Find where the given text appears and provide that cell's center as [x, y] coordinate. 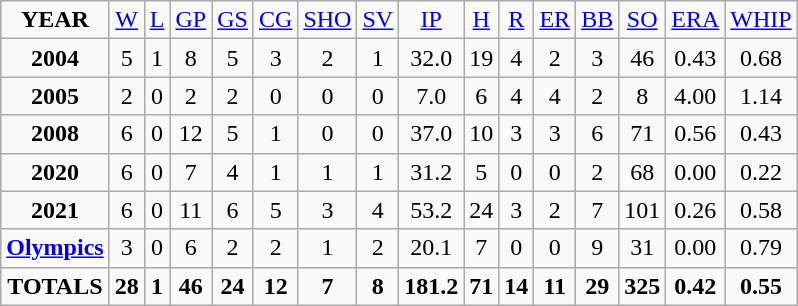
CG [275, 20]
101 [642, 210]
68 [642, 172]
20.1 [432, 248]
SHO [328, 20]
31.2 [432, 172]
2005 [55, 96]
10 [482, 134]
0.58 [761, 210]
SV [378, 20]
53.2 [432, 210]
0.26 [696, 210]
IP [432, 20]
SO [642, 20]
ER [555, 20]
R [516, 20]
WHIP [761, 20]
GP [191, 20]
0.56 [696, 134]
0.68 [761, 58]
GS [233, 20]
181.2 [432, 286]
TOTALS [55, 286]
2021 [55, 210]
Olympics [55, 248]
32.0 [432, 58]
YEAR [55, 20]
28 [126, 286]
31 [642, 248]
7.0 [432, 96]
0.42 [696, 286]
0.55 [761, 286]
0.22 [761, 172]
H [482, 20]
L [157, 20]
325 [642, 286]
W [126, 20]
4.00 [696, 96]
BB [598, 20]
14 [516, 286]
0.79 [761, 248]
ERA [696, 20]
2020 [55, 172]
19 [482, 58]
29 [598, 286]
9 [598, 248]
1.14 [761, 96]
2004 [55, 58]
37.0 [432, 134]
2008 [55, 134]
